Pinpoint the cell where the given text exists, returning its (x, y) midpoint coordinate. 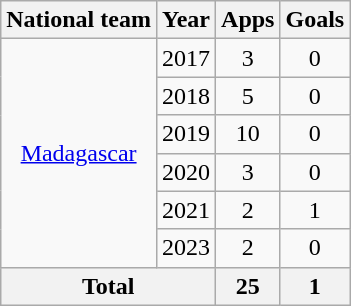
25 (248, 286)
2018 (186, 96)
5 (248, 96)
2023 (186, 248)
2017 (186, 58)
2021 (186, 210)
10 (248, 134)
Apps (248, 20)
2020 (186, 172)
Total (108, 286)
Goals (315, 20)
2019 (186, 134)
Madagascar (79, 153)
National team (79, 20)
Year (186, 20)
